Extract the [x, y] coordinate from the center of the cell holding the provided text.  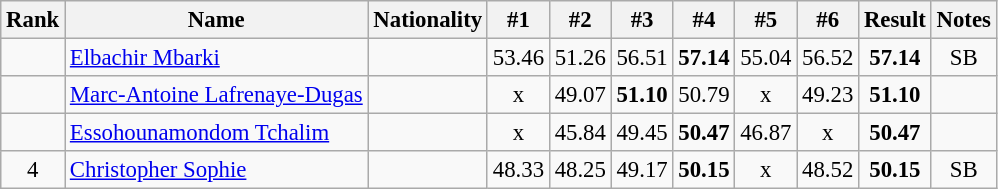
46.87 [766, 133]
48.25 [580, 170]
Result [896, 20]
#1 [518, 20]
Notes [964, 20]
51.26 [580, 58]
48.33 [518, 170]
#5 [766, 20]
4 [33, 170]
56.51 [642, 58]
49.45 [642, 133]
Name [216, 20]
#2 [580, 20]
55.04 [766, 58]
#4 [704, 20]
50.79 [704, 95]
49.23 [828, 95]
Nationality [428, 20]
Essohounamondom Tchalim [216, 133]
56.52 [828, 58]
Christopher Sophie [216, 170]
#6 [828, 20]
49.07 [580, 95]
Elbachir Mbarki [216, 58]
45.84 [580, 133]
49.17 [642, 170]
Rank [33, 20]
53.46 [518, 58]
Marc-Antoine Lafrenaye-Dugas [216, 95]
#3 [642, 20]
48.52 [828, 170]
